Output the [X, Y] coordinate of the center of the cell containing the given text.  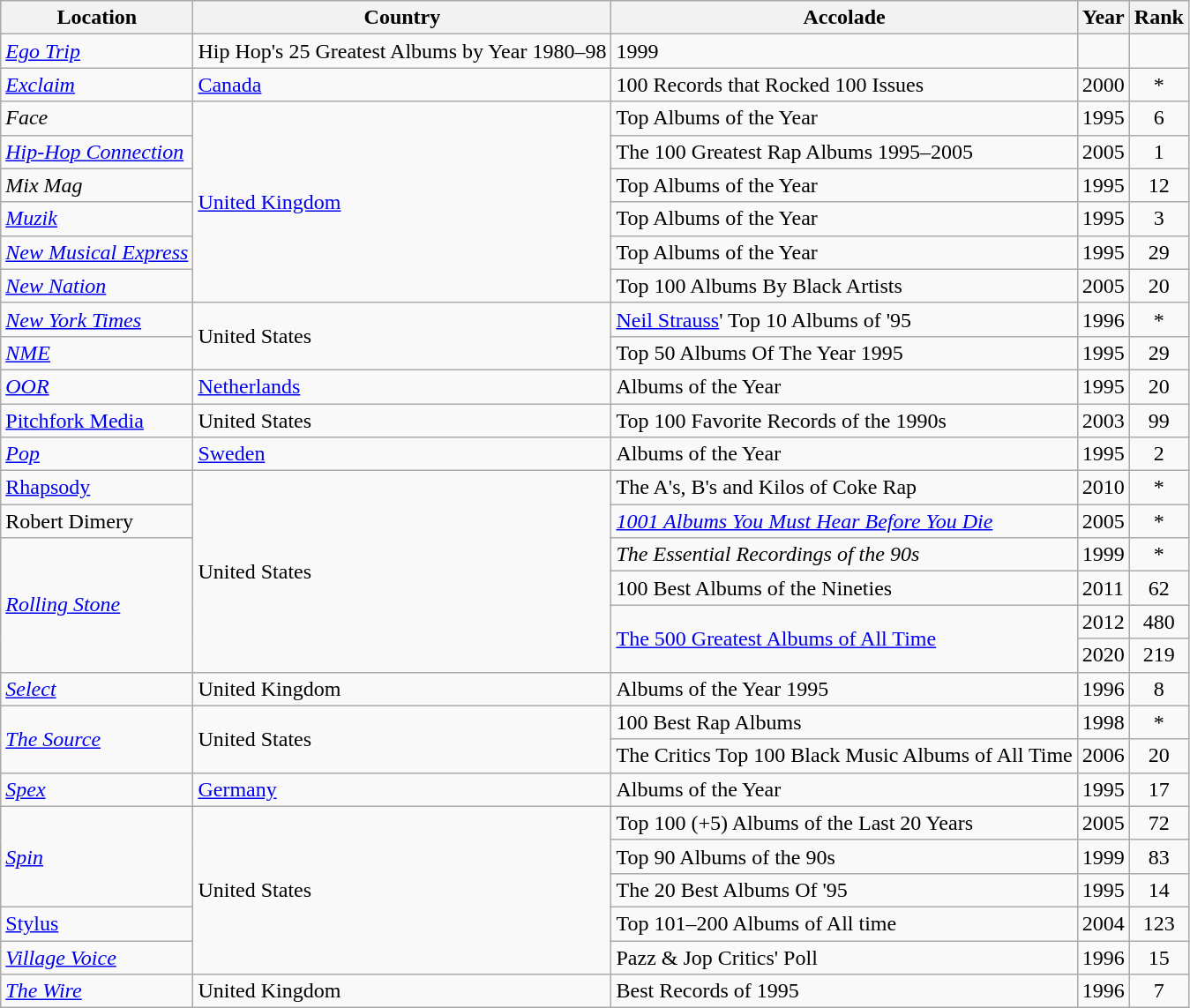
123 [1159, 923]
Rhapsody [97, 488]
Spin [97, 856]
Germany [402, 789]
2011 [1103, 588]
7 [1159, 991]
Top 101–200 Albums of All time [844, 923]
The 20 Best Albums Of '95 [844, 890]
2012 [1103, 622]
2003 [1103, 421]
Rolling Stone [97, 605]
Year [1103, 18]
1 [1159, 152]
Top 100 (+5) Albums of the Last 20 Years [844, 823]
Best Records of 1995 [844, 991]
The 100 Greatest Rap Albums 1995–2005 [844, 152]
Top 100 Albums By Black Artists [844, 286]
NME [97, 353]
Pitchfork Media [97, 421]
2010 [1103, 488]
OOR [97, 386]
100 Best Albums of the Nineties [844, 588]
The Source [97, 739]
72 [1159, 823]
1001 Albums You Must Hear Before You Die [844, 521]
2006 [1103, 756]
Netherlands [402, 386]
The Essential Recordings of the 90s [844, 555]
2004 [1103, 923]
1998 [1103, 722]
100 Records that Rocked 100 Issues [844, 85]
Canada [402, 85]
The 500 Greatest Albums of All Time [844, 638]
2000 [1103, 85]
Location [97, 18]
Sweden [402, 454]
Pop [97, 454]
480 [1159, 622]
New Nation [97, 286]
Hip-Hop Connection [97, 152]
Albums of the Year 1995 [844, 689]
Village Voice [97, 957]
Hip Hop's 25 Greatest Albums by Year 1980–98 [402, 51]
Face [97, 118]
2 [1159, 454]
Muzik [97, 219]
Neil Strauss' Top 10 Albums of '95 [844, 319]
Top 100 Favorite Records of the 1990s [844, 421]
14 [1159, 890]
Rank [1159, 18]
New Musical Express [97, 252]
Country [402, 18]
100 Best Rap Albums [844, 722]
The Critics Top 100 Black Music Albums of All Time [844, 756]
Select [97, 689]
15 [1159, 957]
219 [1159, 655]
Robert Dimery [97, 521]
The Wire [97, 991]
Exclaim [97, 85]
12 [1159, 185]
Accolade [844, 18]
Stylus [97, 923]
17 [1159, 789]
6 [1159, 118]
Top 90 Albums of the 90s [844, 856]
The A's, B's and Kilos of Coke Rap [844, 488]
62 [1159, 588]
8 [1159, 689]
Top 50 Albums Of The Year 1995 [844, 353]
83 [1159, 856]
New York Times [97, 319]
Ego Trip [97, 51]
99 [1159, 421]
Mix Mag [97, 185]
Spex [97, 789]
3 [1159, 219]
2020 [1103, 655]
Pazz & Jop Critics' Poll [844, 957]
